Identify which cell holds the provided text, then report its (x, y) central coordinate. 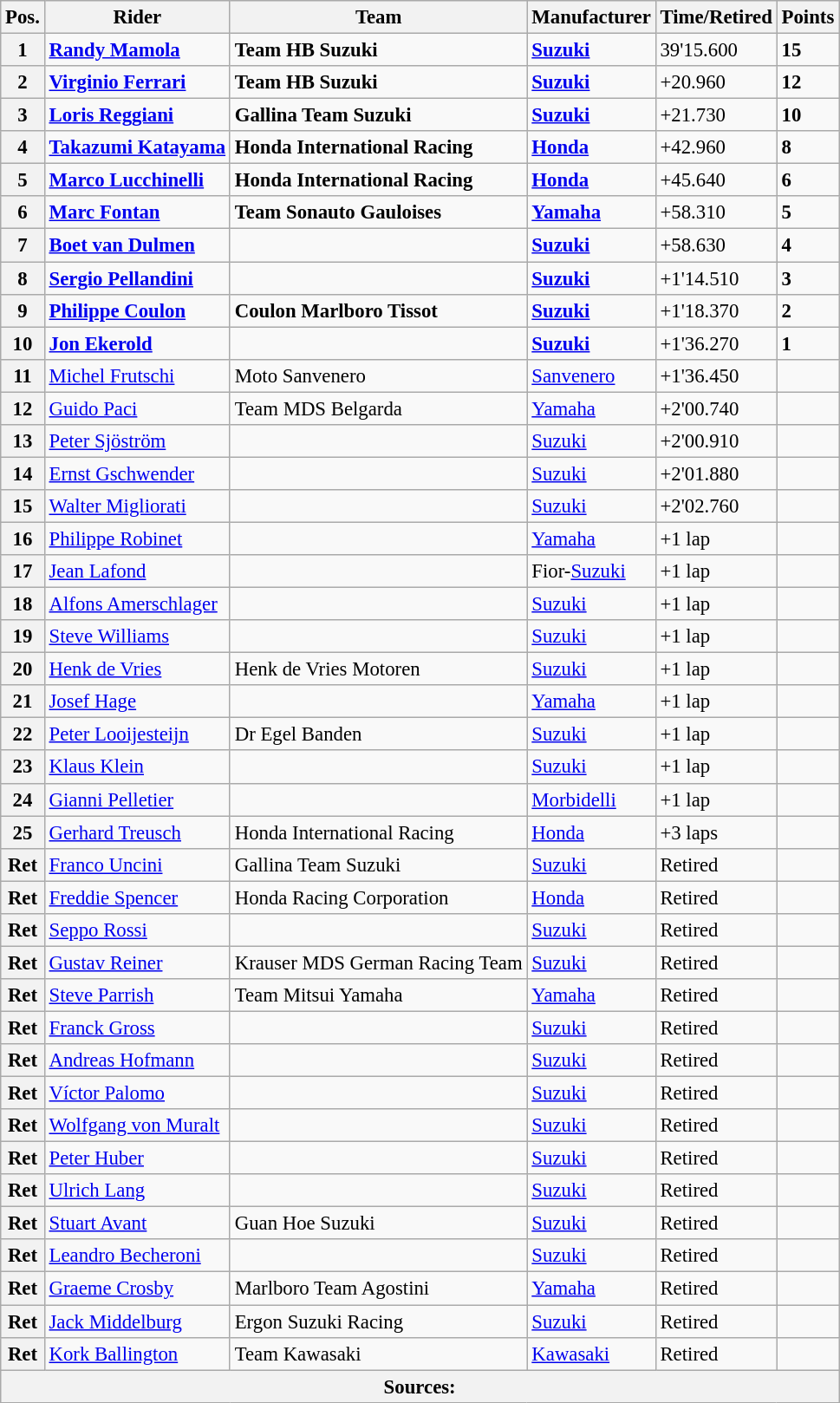
Henk de Vries Motoren (378, 669)
+45.640 (716, 180)
Steve Williams (137, 636)
+1'14.510 (716, 278)
22 (23, 734)
13 (23, 441)
17 (23, 571)
14 (23, 473)
Guan Hoe Suzuki (378, 1224)
Team (378, 17)
21 (23, 701)
Josef Hage (137, 701)
Peter Sjöström (137, 441)
Dr Egel Banden (378, 734)
Morbidelli (591, 799)
Ulrich Lang (137, 1191)
Freddie Spencer (137, 897)
Seppo Rossi (137, 930)
Franck Gross (137, 1028)
16 (23, 538)
+2'02.760 (716, 506)
Boet van Dulmen (137, 245)
Gustav Reiner (137, 963)
7 (23, 245)
20 (23, 669)
Sanvenero (591, 375)
Loris Reggiani (137, 115)
Franco Uncini (137, 865)
23 (23, 767)
39'15.600 (716, 50)
Marc Fontan (137, 212)
Jack Middelburg (137, 1321)
Alfons Amerschlager (137, 604)
Michel Frutschi (137, 375)
+1'36.450 (716, 375)
Henk de Vries (137, 669)
Víctor Palomo (137, 1093)
Ergon Suzuki Racing (378, 1321)
Manufacturer (591, 17)
+58.630 (716, 245)
Team Kawasaki (378, 1354)
Klaus Klein (137, 767)
+1'18.370 (716, 310)
Andreas Hofmann (137, 1060)
Fior-Suzuki (591, 571)
19 (23, 636)
Rider (137, 17)
+2'00.910 (716, 441)
Sources: (420, 1387)
+58.310 (716, 212)
Philippe Coulon (137, 310)
Coulon Marlboro Tissot (378, 310)
Kork Ballington (137, 1354)
Kawasaki (591, 1354)
Time/Retired (716, 17)
Leandro Becheroni (137, 1256)
Team Mitsui Yamaha (378, 995)
9 (23, 310)
+42.960 (716, 147)
11 (23, 375)
Gianni Pelletier (137, 799)
+2'00.740 (716, 408)
+3 laps (716, 832)
Guido Paci (137, 408)
Marlboro Team Agostini (378, 1289)
Pos. (23, 17)
Philippe Robinet (137, 538)
Peter Huber (137, 1158)
+21.730 (716, 115)
Krauser MDS German Racing Team (378, 963)
Virginio Ferrari (137, 82)
Honda Racing Corporation (378, 897)
Takazumi Katayama (137, 147)
Steve Parrish (137, 995)
Moto Sanvenero (378, 375)
Graeme Crosby (137, 1289)
25 (23, 832)
+20.960 (716, 82)
Team MDS Belgarda (378, 408)
Randy Mamola (137, 50)
Walter Migliorati (137, 506)
+2'01.880 (716, 473)
Gerhard Treusch (137, 832)
Marco Lucchinelli (137, 180)
18 (23, 604)
+1'36.270 (716, 343)
Jon Ekerold (137, 343)
Points (808, 17)
Peter Looijesteijn (137, 734)
Wolfgang von Muralt (137, 1126)
24 (23, 799)
Jean Lafond (137, 571)
Team Sonauto Gauloises (378, 212)
Sergio Pellandini (137, 278)
Stuart Avant (137, 1224)
Ernst Gschwender (137, 473)
